Find where the given text appears and provide that cell's center as [X, Y] coordinate. 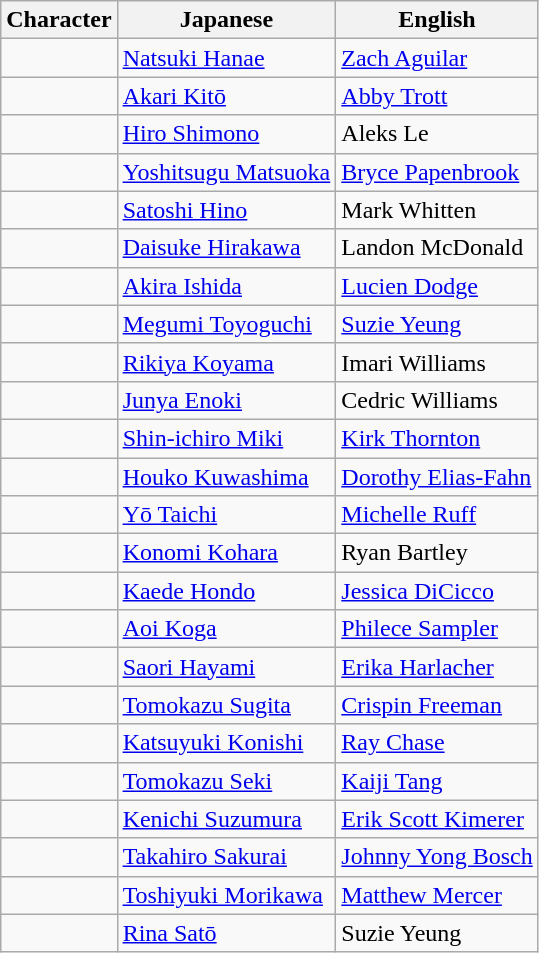
Erika Harlacher [437, 667]
Junya Enoki [226, 400]
Takahiro Sakurai [226, 857]
Tomokazu Seki [226, 781]
Landon McDonald [437, 248]
Tomokazu Sugita [226, 705]
Ray Chase [437, 743]
Akari Kitō [226, 96]
Japanese [226, 20]
Saori Hayami [226, 667]
Dorothy Elias-Fahn [437, 477]
Character [59, 20]
Mark Whitten [437, 210]
Bryce Papenbrook [437, 172]
Abby Trott [437, 96]
Daisuke Hirakawa [226, 248]
Kenichi Suzumura [226, 819]
Megumi Toyoguchi [226, 324]
Satoshi Hino [226, 210]
Katsuyuki Konishi [226, 743]
Crispin Freeman [437, 705]
Kaiji Tang [437, 781]
Philece Sampler [437, 629]
Matthew Mercer [437, 895]
Imari Williams [437, 362]
Konomi Kohara [226, 553]
Michelle Ruff [437, 515]
Lucien Dodge [437, 286]
Toshiyuki Morikawa [226, 895]
Rina Satō [226, 933]
Ryan Bartley [437, 553]
Hiro Shimono [226, 134]
Jessica DiCicco [437, 591]
Kirk Thornton [437, 438]
Erik Scott Kimerer [437, 819]
English [437, 20]
Shin-ichiro Miki [226, 438]
Yoshitsugu Matsuoka [226, 172]
Aoi Koga [226, 629]
Natsuki Hanae [226, 58]
Houko Kuwashima [226, 477]
Yō Taichi [226, 515]
Zach Aguilar [437, 58]
Johnny Yong Bosch [437, 857]
Cedric Williams [437, 400]
Kaede Hondo [226, 591]
Akira Ishida [226, 286]
Aleks Le [437, 134]
Rikiya Koyama [226, 362]
